Find where the given text appears and provide that cell's center as (X, Y) coordinate. 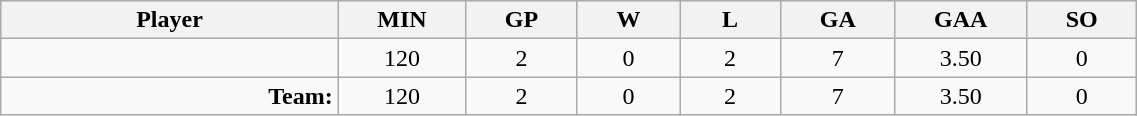
SO (1081, 20)
GP (522, 20)
L (730, 20)
W (628, 20)
Team: (170, 96)
Player (170, 20)
GA (838, 20)
MIN (402, 20)
GAA (961, 20)
